Identify which cell holds the provided text, then report its (X, Y) central coordinate. 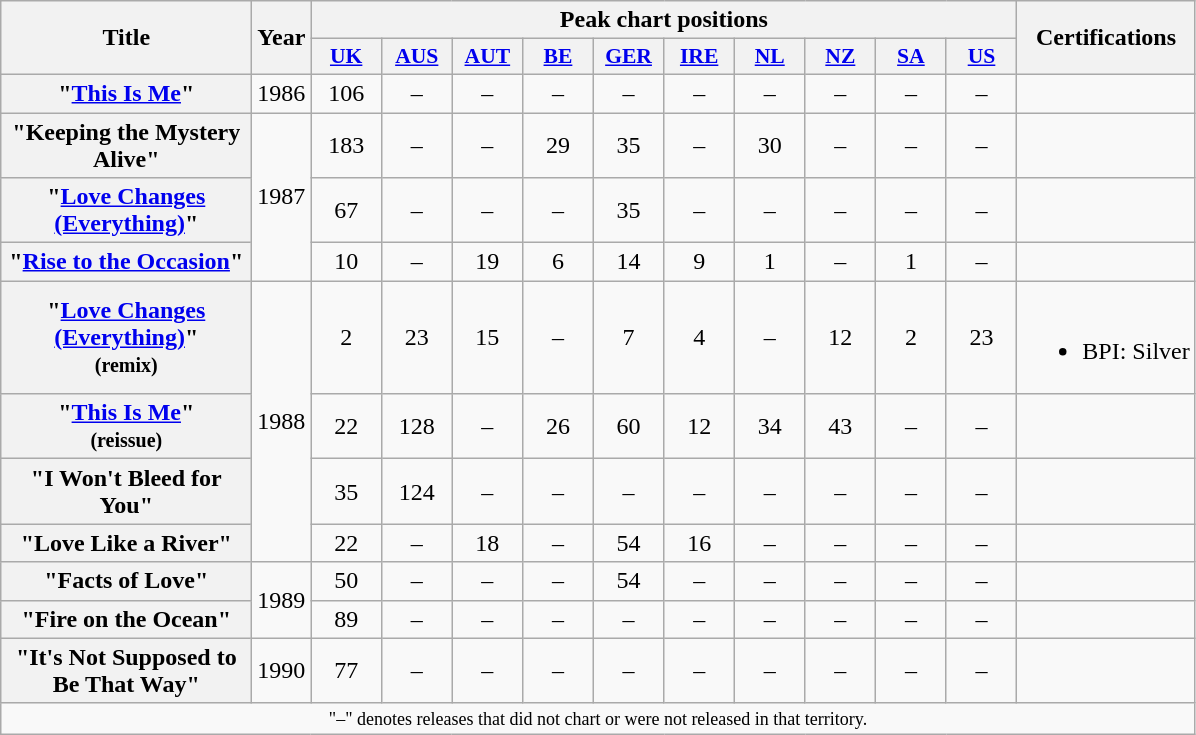
"Love Like a River" (126, 543)
"Love Changes (Everything)" (remix) (126, 338)
"Rise to the Occasion" (126, 262)
183 (346, 144)
"It's Not Supposed to Be That Way" (126, 670)
"I Won't Bleed for You" (126, 492)
Certifications (1106, 38)
10 (346, 262)
60 (628, 426)
"–" denotes releases that did not chart or were not released in that territory. (598, 718)
9 (700, 262)
GER (628, 57)
IRE (700, 57)
"Fire on the Ocean" (126, 619)
AUS (416, 57)
NL (770, 57)
Peak chart positions (664, 20)
"Keeping the Mystery Alive" (126, 144)
77 (346, 670)
UK (346, 57)
124 (416, 492)
1989 (282, 600)
Year (282, 38)
7 (628, 338)
29 (558, 144)
BE (558, 57)
"This Is Me" (126, 93)
"Love Changes (Everything)" (126, 210)
128 (416, 426)
89 (346, 619)
34 (770, 426)
1986 (282, 93)
15 (488, 338)
Title (126, 38)
1987 (282, 196)
US (982, 57)
26 (558, 426)
SA (912, 57)
4 (700, 338)
AUT (488, 57)
"Facts of Love" (126, 581)
67 (346, 210)
6 (558, 262)
50 (346, 581)
1990 (282, 670)
"This Is Me" (reissue) (126, 426)
106 (346, 93)
NZ (840, 57)
19 (488, 262)
1988 (282, 422)
BPI: Silver (1106, 338)
18 (488, 543)
16 (700, 543)
43 (840, 426)
14 (628, 262)
30 (770, 144)
